Find where the given text appears and provide that cell's center as (x, y) coordinate. 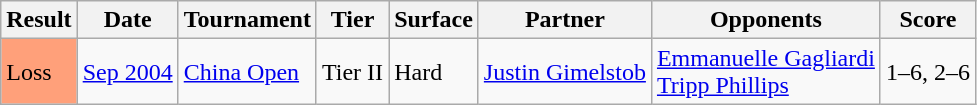
Date (128, 20)
Justin Gimelstob (564, 72)
Tier (352, 20)
Result (39, 20)
Emmanuelle Gagliardi Tripp Phillips (766, 72)
Score (928, 20)
Tournament (247, 20)
Opponents (766, 20)
Surface (434, 20)
Tier II (352, 72)
Partner (564, 20)
Sep 2004 (128, 72)
Loss (39, 72)
China Open (247, 72)
1–6, 2–6 (928, 72)
Hard (434, 72)
